Capture the cell that displays the provided text and extract its (x, y) central coordinate. 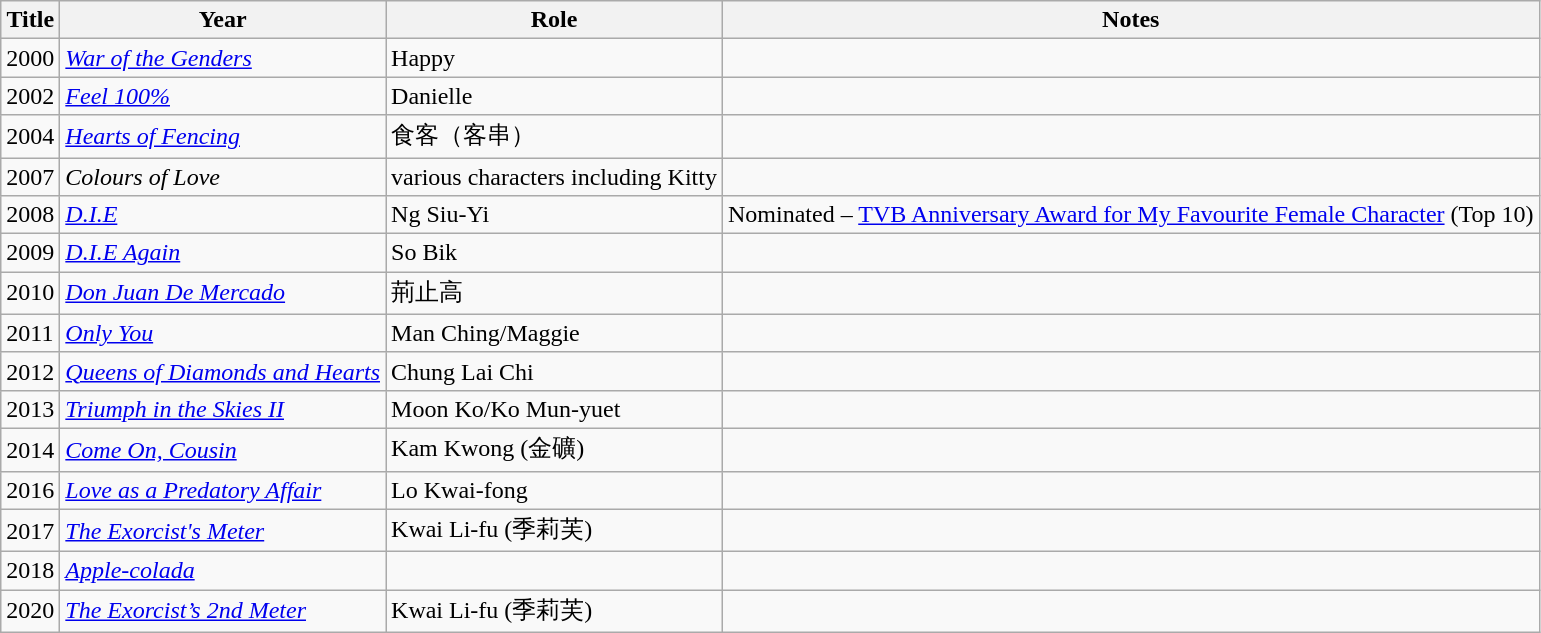
Year (223, 20)
2010 (30, 294)
Kam Kwong (金礦) (554, 450)
Feel 100% (223, 96)
So Bik (554, 253)
荊止高 (554, 294)
Lo Kwai-fong (554, 490)
Moon Ko/Ko Mun-yuet (554, 409)
Triumph in the Skies II (223, 409)
2000 (30, 58)
2012 (30, 371)
Love as a Predatory Affair (223, 490)
Role (554, 20)
2017 (30, 530)
Nominated – TVB Anniversary Award for My Favourite Female Character (Top 10) (1130, 215)
The Exorcist's Meter (223, 530)
Come On, Cousin (223, 450)
2004 (30, 136)
食客（客串） (554, 136)
Don Juan De Mercado (223, 294)
Queens of Diamonds and Hearts (223, 371)
War of the Genders (223, 58)
D.I.E (223, 215)
Apple-colada (223, 571)
2018 (30, 571)
various characters including Kitty (554, 177)
Notes (1130, 20)
Colours of Love (223, 177)
Danielle (554, 96)
Only You (223, 333)
2014 (30, 450)
Man Ching/Maggie (554, 333)
2007 (30, 177)
2008 (30, 215)
2011 (30, 333)
Chung Lai Chi (554, 371)
The Exorcist’s 2nd Meter (223, 612)
Title (30, 20)
Ng Siu-Yi (554, 215)
2020 (30, 612)
2002 (30, 96)
2013 (30, 409)
D.I.E Again (223, 253)
2009 (30, 253)
Happy (554, 58)
2016 (30, 490)
Hearts of Fencing (223, 136)
